Provide the (X, Y) coordinate of the cell's center where the given text is located.  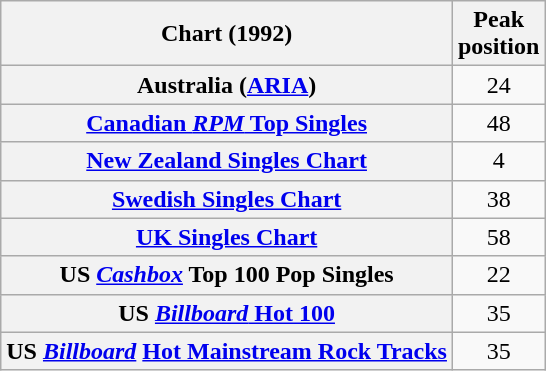
New Zealand Singles Chart (227, 161)
US Billboard Hot Mainstream Rock Tracks (227, 351)
22 (498, 275)
US Billboard Hot 100 (227, 313)
Peakposition (498, 34)
38 (498, 199)
Australia (ARIA) (227, 85)
4 (498, 161)
24 (498, 85)
Canadian RPM Top Singles (227, 123)
48 (498, 123)
58 (498, 237)
Chart (1992) (227, 34)
Swedish Singles Chart (227, 199)
UK Singles Chart (227, 237)
US Cashbox Top 100 Pop Singles (227, 275)
